For the text-containing cell, return its midpoint in [x, y] coordinate format. 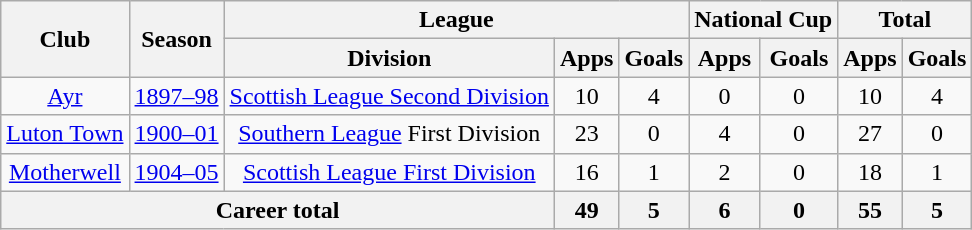
55 [870, 210]
Division [389, 58]
27 [870, 134]
Season [176, 39]
Career total [278, 210]
1904–05 [176, 172]
Scottish League First Division [389, 172]
2 [725, 172]
Luton Town [65, 134]
23 [586, 134]
Southern League First Division [389, 134]
Motherwell [65, 172]
Total [905, 20]
1900–01 [176, 134]
Club [65, 39]
49 [586, 210]
National Cup [764, 20]
League [456, 20]
Ayr [65, 96]
16 [586, 172]
6 [725, 210]
1897–98 [176, 96]
Scottish League Second Division [389, 96]
18 [870, 172]
